Return the [X, Y] coordinate for the center point of the cell that contains the specified text.  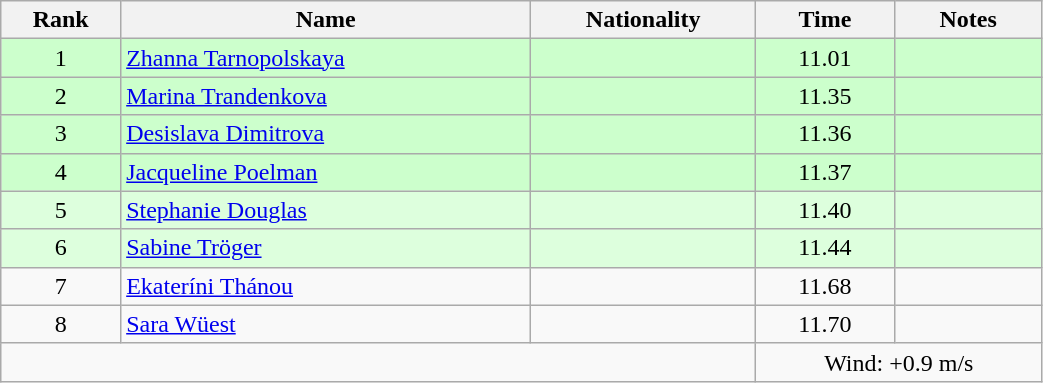
3 [61, 134]
Ekateríni Thánou [326, 286]
11.35 [826, 96]
11.70 [826, 324]
Stephanie Douglas [326, 210]
Nationality [644, 20]
8 [61, 324]
Desislava Dimitrova [326, 134]
Zhanna Tarnopolskaya [326, 58]
11.01 [826, 58]
11.36 [826, 134]
Sabine Tröger [326, 248]
2 [61, 96]
1 [61, 58]
Wind: +0.9 m/s [899, 362]
Name [326, 20]
7 [61, 286]
5 [61, 210]
11.40 [826, 210]
Sara Wüest [326, 324]
11.68 [826, 286]
4 [61, 172]
Jacqueline Poelman [326, 172]
11.37 [826, 172]
11.44 [826, 248]
Time [826, 20]
6 [61, 248]
Rank [61, 20]
Notes [968, 20]
Marina Trandenkova [326, 96]
